Return (x, y) of the center of cell containing provided text 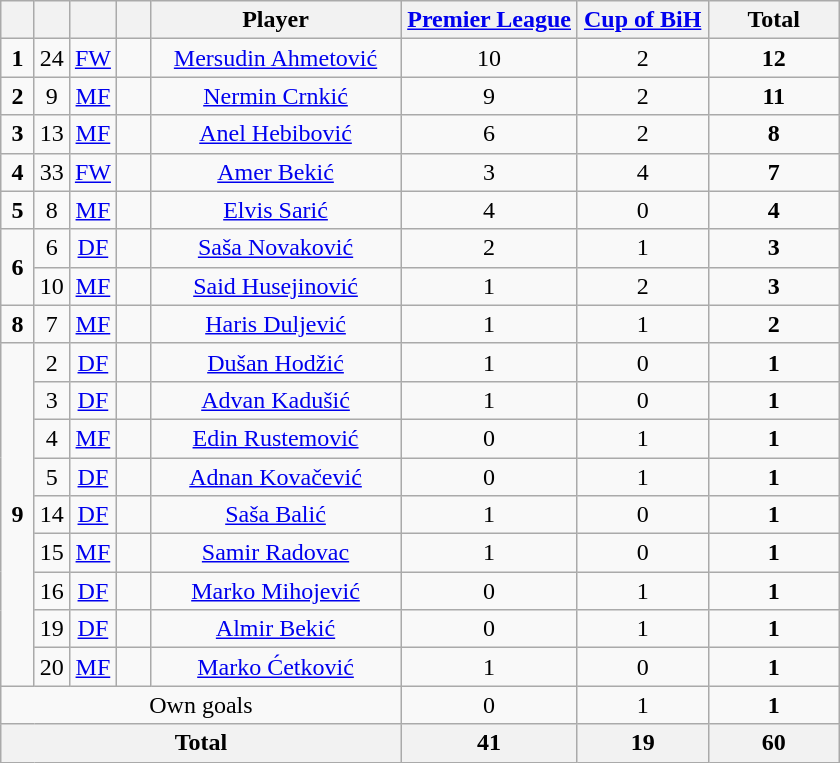
Marko Mihojević (276, 591)
16 (52, 591)
11 (774, 96)
Saša Novaković (276, 248)
14 (52, 515)
Marko Ćetković (276, 667)
Anel Hebibović (276, 134)
13 (52, 134)
Player (276, 20)
41 (489, 743)
Haris Duljević (276, 324)
20 (52, 667)
Adnan Kovačević (276, 477)
24 (52, 58)
Dušan Hodžić (276, 362)
Premier League (489, 20)
Nermin Crnkić (276, 96)
60 (774, 743)
12 (774, 58)
Cup of BiH (642, 20)
Almir Bekić (276, 629)
Amer Bekić (276, 172)
Edin Rustemović (276, 438)
Advan Kadušić (276, 400)
15 (52, 553)
Own goals (201, 705)
Mersudin Ahmetović (276, 58)
Samir Radovac (276, 553)
Said Husejinović (276, 286)
33 (52, 172)
Saša Balić (276, 515)
Elvis Sarić (276, 210)
